From the cell containing the given text, extract its center point as (x, y) coordinate. 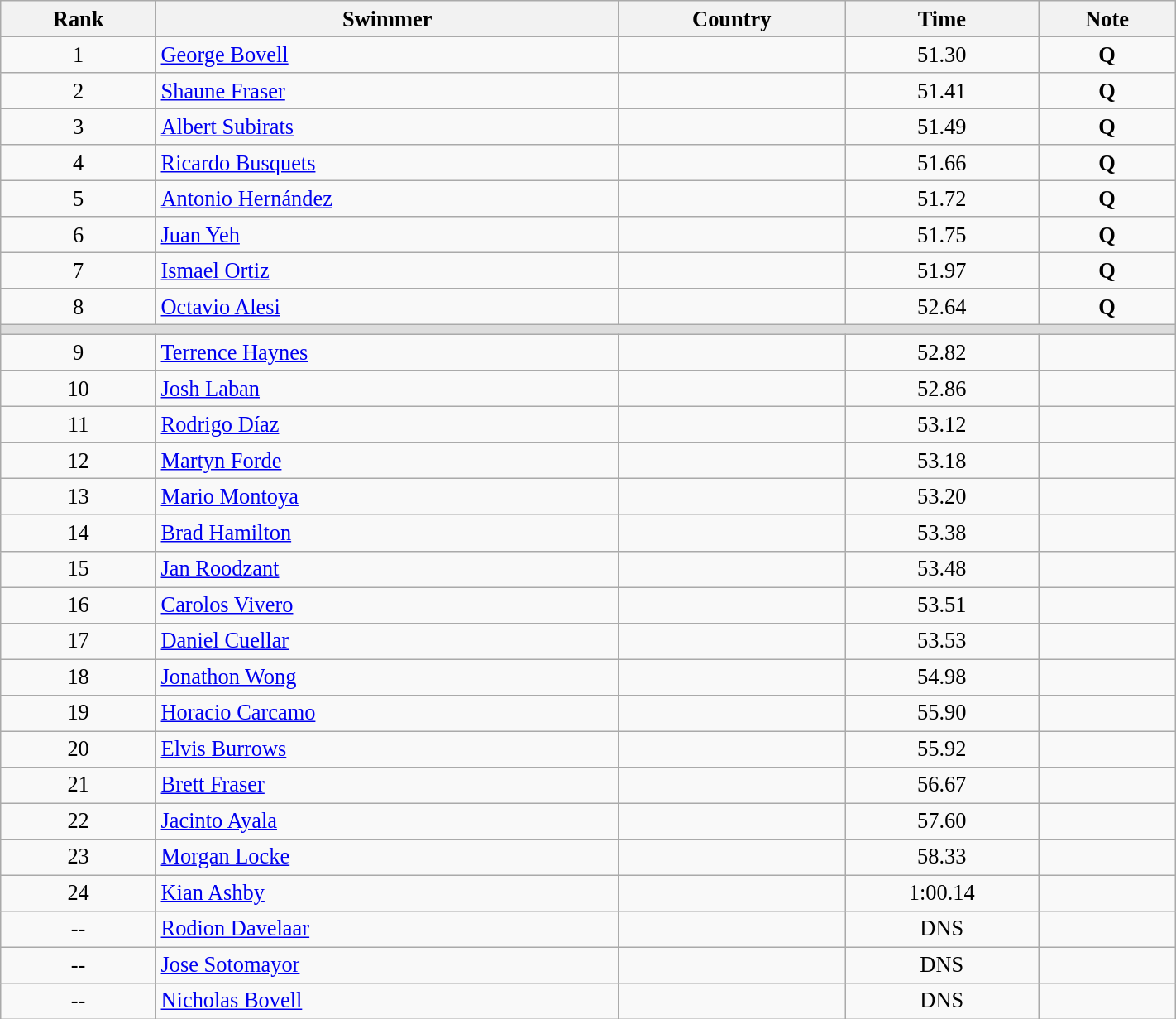
2 (79, 90)
22 (79, 820)
Rank (79, 18)
53.20 (942, 496)
Daniel Cuellar (387, 641)
Juan Yeh (387, 235)
52.86 (942, 389)
Carolos Vivero (387, 605)
55.90 (942, 713)
Jonathon Wong (387, 677)
19 (79, 713)
51.30 (942, 55)
52.64 (942, 307)
3 (79, 127)
16 (79, 605)
9 (79, 352)
56.67 (942, 785)
53.53 (942, 641)
Brad Hamilton (387, 533)
21 (79, 785)
53.38 (942, 533)
51.75 (942, 235)
54.98 (942, 677)
4 (79, 163)
53.18 (942, 461)
20 (79, 749)
51.72 (942, 199)
51.41 (942, 90)
Josh Laban (387, 389)
Country (732, 18)
51.97 (942, 270)
Swimmer (387, 18)
Elvis Burrows (387, 749)
Horacio Carcamo (387, 713)
52.82 (942, 352)
13 (79, 496)
10 (79, 389)
Rodion Davelaar (387, 929)
5 (79, 199)
Mario Montoya (387, 496)
6 (79, 235)
Ricardo Busquets (387, 163)
8 (79, 307)
George Bovell (387, 55)
55.92 (942, 749)
Kian Ashby (387, 893)
Shaune Fraser (387, 90)
Terrence Haynes (387, 352)
17 (79, 641)
53.51 (942, 605)
58.33 (942, 857)
Antonio Hernández (387, 199)
24 (79, 893)
1 (79, 55)
Jose Sotomayor (387, 965)
14 (79, 533)
Octavio Alesi (387, 307)
Ismael Ortiz (387, 270)
Time (942, 18)
Morgan Locke (387, 857)
51.49 (942, 127)
11 (79, 424)
53.12 (942, 424)
Rodrigo Díaz (387, 424)
23 (79, 857)
Martyn Forde (387, 461)
15 (79, 569)
Albert Subirats (387, 127)
57.60 (942, 820)
Nicholas Bovell (387, 1001)
51.66 (942, 163)
53.48 (942, 569)
1:00.14 (942, 893)
12 (79, 461)
Note (1107, 18)
18 (79, 677)
Jan Roodzant (387, 569)
Jacinto Ayala (387, 820)
7 (79, 270)
Brett Fraser (387, 785)
